Identify which cell holds the provided text, then report its [X, Y] central coordinate. 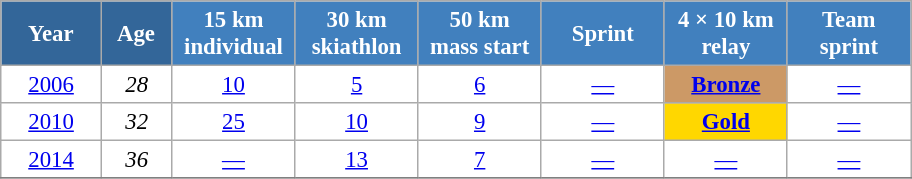
25 [234, 122]
36 [136, 160]
9 [480, 122]
13 [356, 160]
Team sprint [848, 34]
Gold [726, 122]
7 [480, 160]
28 [136, 85]
2006 [52, 85]
Sprint [602, 34]
2014 [52, 160]
2010 [52, 122]
Year [52, 34]
Bronze [726, 85]
15 km individual [234, 34]
4 × 10 km relay [726, 34]
Age [136, 34]
5 [356, 85]
32 [136, 122]
50 km mass start [480, 34]
30 km skiathlon [356, 34]
6 [480, 85]
